Scan for the cell matching the given text and deliver its [x, y] coordinate at center. 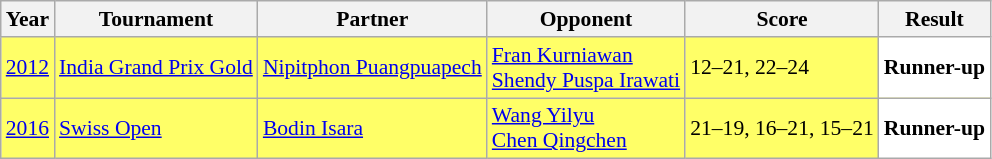
21–19, 16–21, 15–21 [782, 128]
Fran Kurniawan Shendy Puspa Irawati [586, 68]
Result [934, 19]
Tournament [156, 19]
Opponent [586, 19]
Partner [372, 19]
Bodin Isara [372, 128]
2016 [28, 128]
12–21, 22–24 [782, 68]
Wang Yilyu Chen Qingchen [586, 128]
Swiss Open [156, 128]
Year [28, 19]
India Grand Prix Gold [156, 68]
Nipitphon Puangpuapech [372, 68]
2012 [28, 68]
Score [782, 19]
